Locate the cell with the specified text and output its [X, Y] center coordinate. 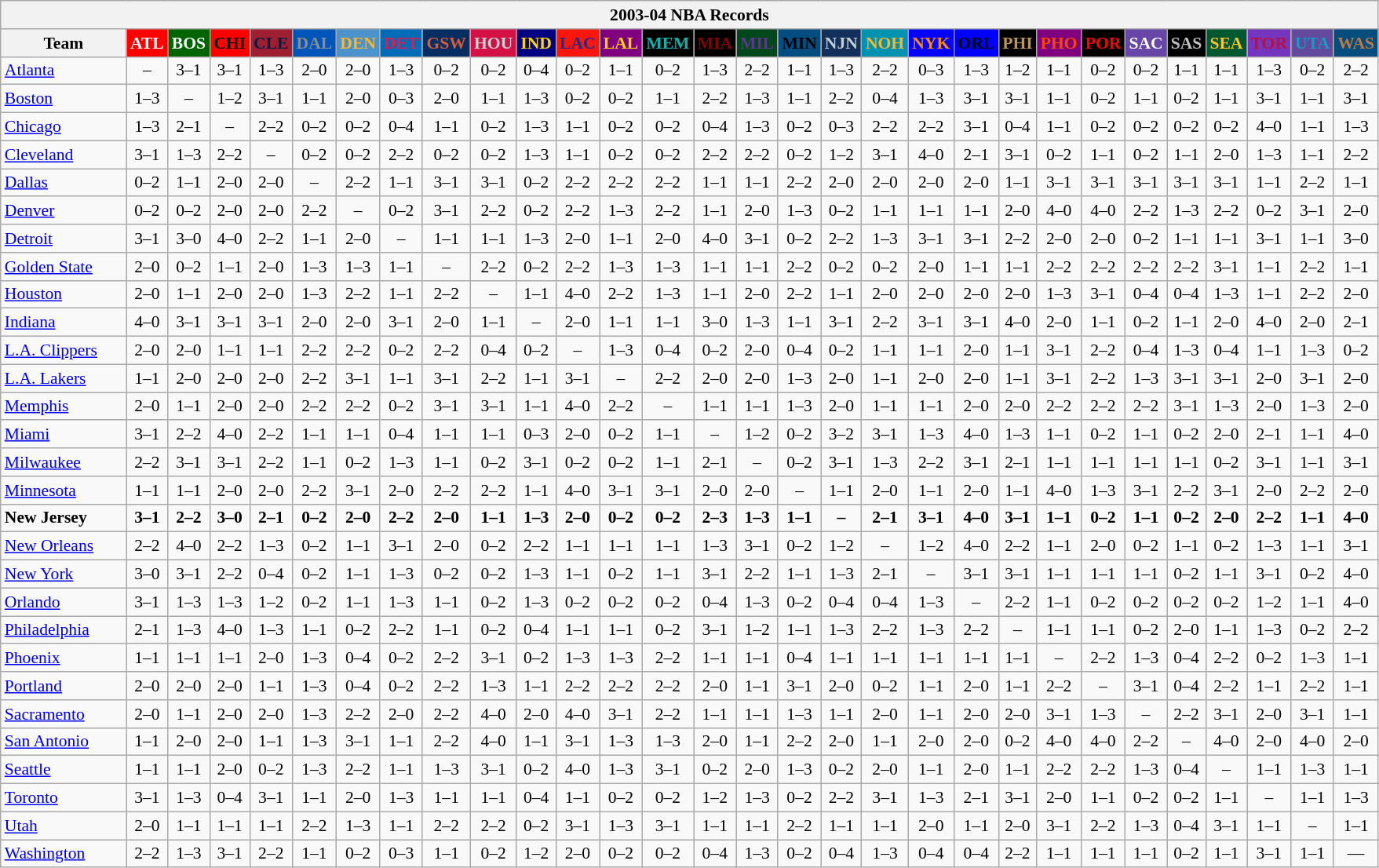
Seattle [64, 770]
Boston [64, 99]
ATL [148, 43]
LAC [578, 43]
Detroit [64, 239]
Milwaukee [64, 462]
2003-04 NBA Records [689, 15]
Miami [64, 435]
Phoenix [64, 658]
Cleveland [64, 155]
Sacramento [64, 714]
DEN [358, 43]
New Jersey [64, 518]
PHO [1060, 43]
Team [64, 43]
Washington [64, 854]
CLE [272, 43]
Atlanta [64, 71]
3–2 [841, 435]
Golden State [64, 267]
CHI [229, 43]
Houston [64, 294]
2–3 [715, 518]
PHI [1017, 43]
SEA [1226, 43]
SAC [1146, 43]
GSW [446, 43]
HOU [493, 43]
NYK [931, 43]
Memphis [64, 407]
TOR [1270, 43]
Dallas [64, 183]
DAL [315, 43]
UTA [1312, 43]
WAS [1356, 43]
Portland [64, 686]
San Antonio [64, 742]
NOH [885, 43]
BOS [188, 43]
Minnesota [64, 491]
MIA [715, 43]
POR [1104, 43]
LAL [622, 43]
IND [536, 43]
New York [64, 574]
DET [402, 43]
Philadelphia [64, 630]
Utah [64, 826]
MIN [799, 43]
Indiana [64, 323]
NJN [841, 43]
L.A. Lakers [64, 378]
MEM [667, 43]
ORL [976, 43]
SAS [1187, 43]
MIL [757, 43]
Denver [64, 211]
— [1356, 854]
Toronto [64, 798]
L.A. Clippers [64, 351]
Chicago [64, 127]
New Orleans [64, 546]
Orlando [64, 602]
